Detect which cell encompasses the target text, then output its (x, y) center coordinate. 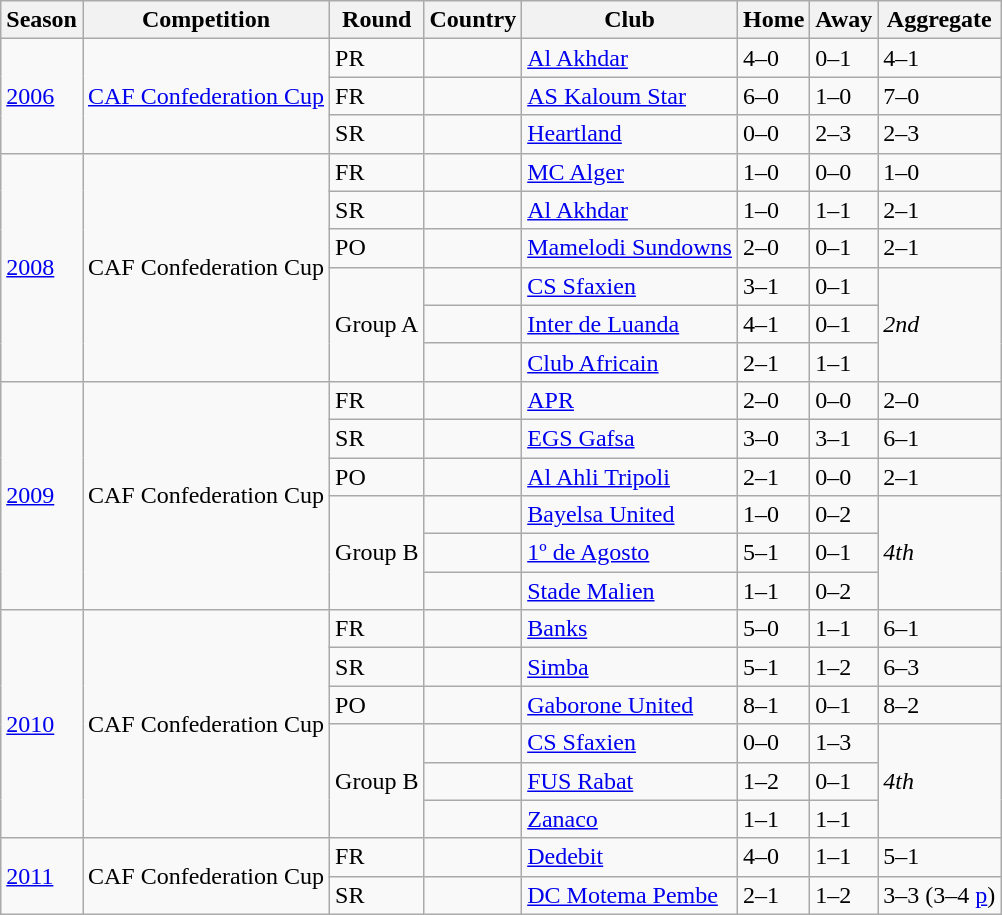
Dedebit (630, 857)
2010 (42, 724)
6–0 (773, 96)
7–0 (940, 96)
3–3 (3–4 p) (940, 895)
Gaborone United (630, 705)
Stade Malien (630, 591)
8–2 (940, 705)
1º de Agosto (630, 553)
EGS Gafsa (630, 438)
6–3 (940, 667)
Heartland (630, 134)
Aggregate (940, 20)
5–0 (773, 629)
AS Kaloum Star (630, 96)
2nd (940, 324)
Away (844, 20)
Mamelodi Sundowns (630, 248)
Zanaco (630, 819)
3–0 (773, 438)
2011 (42, 876)
Country (473, 20)
MC Alger (630, 172)
APR (630, 400)
Al Ahli Tripoli (630, 477)
Bayelsa United (630, 515)
Club Africain (630, 362)
2006 (42, 96)
Club (630, 20)
Banks (630, 629)
Inter de Luanda (630, 324)
Round (377, 20)
8–1 (773, 705)
Group A (377, 324)
Season (42, 20)
Simba (630, 667)
DC Motema Pembe (630, 895)
FUS Rabat (630, 781)
PR (377, 58)
Home (773, 20)
1–3 (844, 743)
2009 (42, 495)
Competition (206, 20)
2008 (42, 267)
